Output the [X, Y] coordinate of the center of the cell containing the given text.  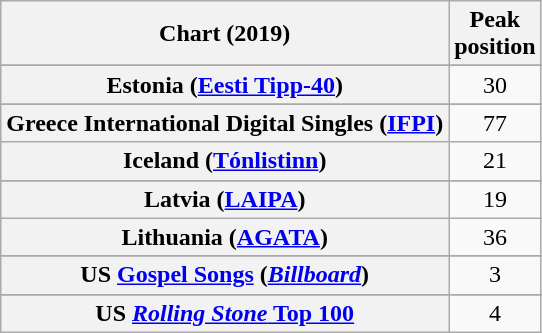
4 [495, 313]
21 [495, 161]
77 [495, 123]
US Gospel Songs (Billboard) [225, 275]
Greece International Digital Singles (IFPI) [225, 123]
3 [495, 275]
Iceland (Tónlistinn) [225, 161]
Lithuania (AGATA) [225, 237]
Chart (2019) [225, 34]
Peakposition [495, 34]
19 [495, 199]
30 [495, 85]
Latvia (LAIPA) [225, 199]
US Rolling Stone Top 100 [225, 313]
Estonia (Eesti Tipp-40) [225, 85]
36 [495, 237]
